Determine the [X, Y] coordinate at the center of the cell enclosing the given text.  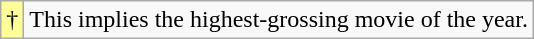
This implies the highest-grossing movie of the year. [279, 20]
† [12, 20]
